From the cell containing the given text, extract its center point as (x, y) coordinate. 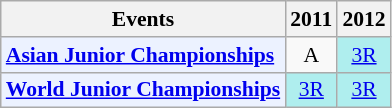
A (311, 55)
2012 (364, 19)
2011 (311, 19)
Events (143, 19)
World Junior Championships (143, 90)
Asian Junior Championships (143, 55)
